For the text-containing cell, return its midpoint in [X, Y] coordinate format. 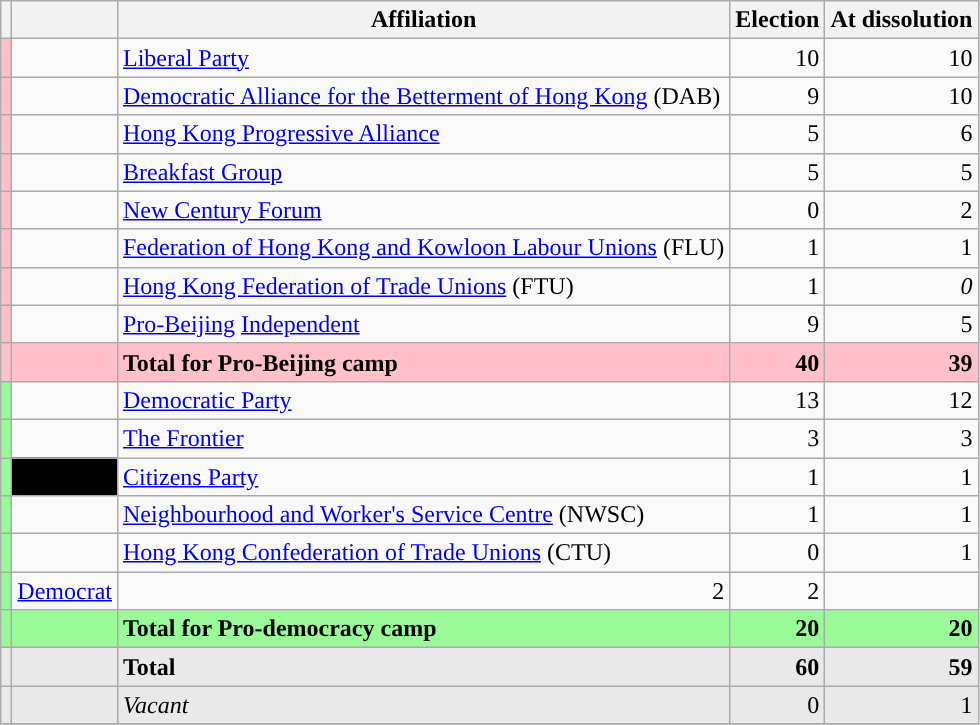
Hong Kong Federation of Trade Unions (FTU) [423, 286]
40 [778, 362]
Total [423, 667]
Affiliation [423, 20]
Liberal Party [423, 58]
13 [778, 400]
Democrat [65, 591]
The Frontier [423, 438]
Hong Kong Confederation of Trade Unions (CTU) [423, 553]
Total for Pro-democracy camp [423, 629]
Federation of Hong Kong and Kowloon Labour Unions (FLU) [423, 248]
Democratic Alliance for the Betterment of Hong Kong (DAB) [423, 96]
60 [778, 667]
Neighbourhood and Worker's Service Centre (NWSC) [423, 515]
Total for Pro-Beijing camp [423, 362]
Citizens Party [423, 477]
Democratic Party [423, 400]
Breakfast Group [423, 172]
Election [778, 20]
Vacant [423, 705]
Pro-Beijing Independent [423, 324]
39 [902, 362]
12 [902, 400]
59 [902, 667]
At dissolution [902, 20]
Hong Kong Progressive Alliance [423, 134]
New Century Forum [423, 210]
6 [902, 134]
